Return the [X, Y] coordinate for the center point of the cell that contains the specified text.  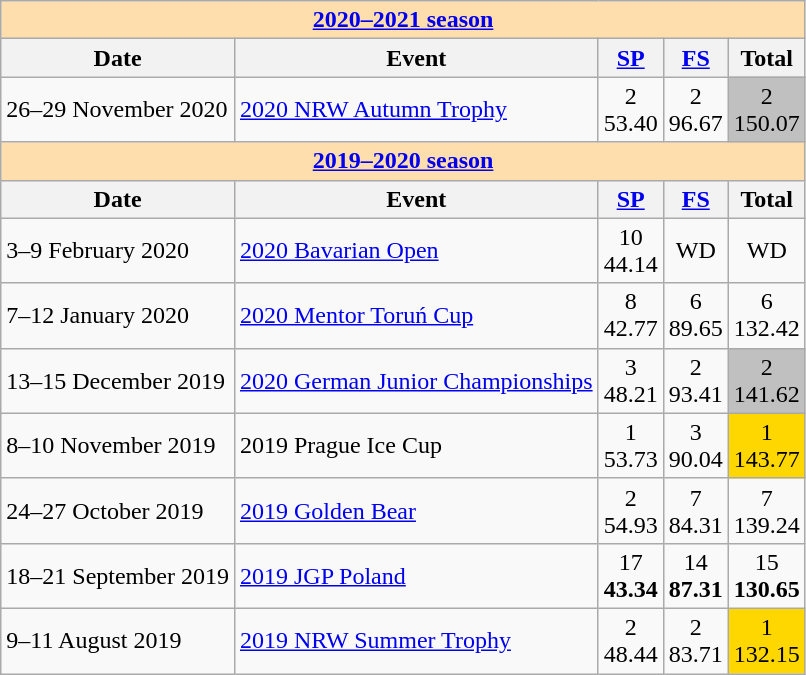
2 141.62 [766, 380]
7–12 January 2020 [118, 316]
10 44.14 [630, 250]
2020 German Junior Championships [416, 380]
18–21 September 2019 [118, 576]
7 139.24 [766, 510]
3 48.21 [630, 380]
2 150.07 [766, 110]
7 84.31 [696, 510]
15 130.65 [766, 576]
6 89.65 [696, 316]
24–27 October 2019 [118, 510]
8–10 November 2019 [118, 446]
3–9 February 2020 [118, 250]
1 53.73 [630, 446]
2019 Golden Bear [416, 510]
13–15 December 2019 [118, 380]
8 42.77 [630, 316]
2019 JGP Poland [416, 576]
2 83.71 [696, 640]
2 96.67 [696, 110]
2019 Prague Ice Cup [416, 446]
2020 Mentor Toruń Cup [416, 316]
2 53.40 [630, 110]
2020 Bavarian Open [416, 250]
17 43.34 [630, 576]
1 132.15 [766, 640]
6 132.42 [766, 316]
2020 NRW Autumn Trophy [416, 110]
2020–2021 season [404, 20]
14 87.31 [696, 576]
3 90.04 [696, 446]
2 54.93 [630, 510]
2019–2020 season [404, 161]
2 48.44 [630, 640]
9–11 August 2019 [118, 640]
1 143.77 [766, 446]
26–29 November 2020 [118, 110]
2 93.41 [696, 380]
2019 NRW Summer Trophy [416, 640]
